Detect which cell encompasses the target text, then output its [X, Y] center coordinate. 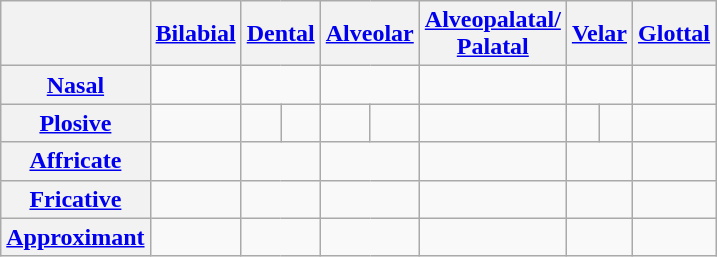
Nasal [76, 85]
Fricative [76, 199]
Plosive [76, 123]
Dental [280, 34]
Alveopalatal/Palatal [492, 34]
Velar [599, 34]
Bilabial [196, 34]
Affricate [76, 161]
Approximant [76, 237]
Alveolar [370, 34]
Glottal [674, 34]
